Find where the given text appears and provide that cell's center as (x, y) coordinate. 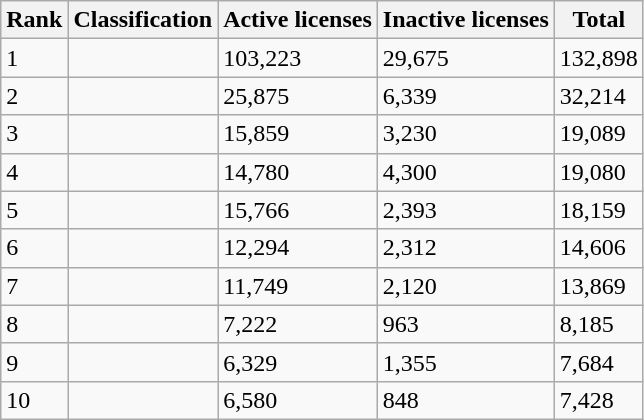
4,300 (466, 172)
7 (34, 286)
2,312 (466, 248)
6,329 (298, 362)
848 (466, 400)
Rank (34, 20)
Inactive licenses (466, 20)
1,355 (466, 362)
3 (34, 134)
15,859 (298, 134)
4 (34, 172)
7,428 (598, 400)
2,120 (466, 286)
6,580 (298, 400)
8,185 (598, 324)
6 (34, 248)
7,684 (598, 362)
9 (34, 362)
12,294 (298, 248)
2 (34, 96)
11,749 (298, 286)
19,080 (598, 172)
19,089 (598, 134)
18,159 (598, 210)
Total (598, 20)
32,214 (598, 96)
6,339 (466, 96)
Active licenses (298, 20)
Classification (143, 20)
29,675 (466, 58)
10 (34, 400)
3,230 (466, 134)
132,898 (598, 58)
13,869 (598, 286)
14,606 (598, 248)
25,875 (298, 96)
2,393 (466, 210)
8 (34, 324)
5 (34, 210)
103,223 (298, 58)
1 (34, 58)
15,766 (298, 210)
7,222 (298, 324)
963 (466, 324)
14,780 (298, 172)
